Provide the (X, Y) coordinate of the cell's center where the given text is located.  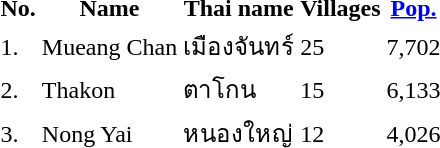
25 (340, 46)
Thakon (109, 90)
ตาโกน (239, 90)
เมืองจันทร์ (239, 46)
Mueang Chan (109, 46)
15 (340, 90)
